For the text-containing cell, return its midpoint in [X, Y] coordinate format. 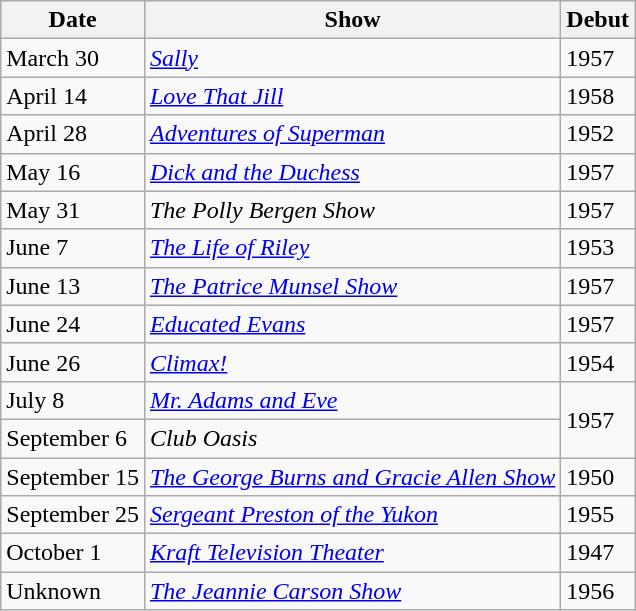
1955 [598, 515]
1950 [598, 477]
1954 [598, 362]
Kraft Television Theater [352, 553]
The Polly Bergen Show [352, 210]
1952 [598, 134]
May 31 [73, 210]
March 30 [73, 58]
June 7 [73, 248]
Debut [598, 20]
September 6 [73, 438]
The George Burns and Gracie Allen Show [352, 477]
September 25 [73, 515]
May 16 [73, 172]
Adventures of Superman [352, 134]
The Jeannie Carson Show [352, 591]
Sergeant Preston of the Yukon [352, 515]
Sally [352, 58]
Mr. Adams and Eve [352, 400]
1947 [598, 553]
Date [73, 20]
1953 [598, 248]
The Patrice Munsel Show [352, 286]
Unknown [73, 591]
April 28 [73, 134]
September 15 [73, 477]
1958 [598, 96]
Dick and the Duchess [352, 172]
The Life of Riley [352, 248]
Educated Evans [352, 324]
Show [352, 20]
April 14 [73, 96]
July 8 [73, 400]
Club Oasis [352, 438]
Love That Jill [352, 96]
Climax! [352, 362]
October 1 [73, 553]
June 24 [73, 324]
June 26 [73, 362]
1956 [598, 591]
June 13 [73, 286]
